Provide the [X, Y] coordinate of the cell's center where the given text is located.  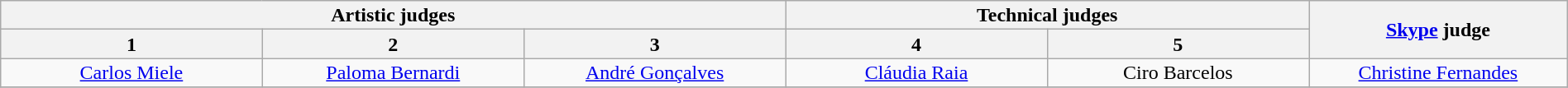
Ciro Barcelos [1178, 72]
Christine Fernandes [1439, 72]
3 [654, 44]
5 [1178, 44]
Paloma Bernardi [393, 72]
Skype judge [1439, 30]
2 [393, 44]
Cláudia Raia [916, 72]
Technical judges [1047, 15]
1 [131, 44]
Carlos Miele [131, 72]
4 [916, 44]
André Gonçalves [654, 72]
Artistic judges [394, 15]
